From the cell containing the given text, extract its center point as (x, y) coordinate. 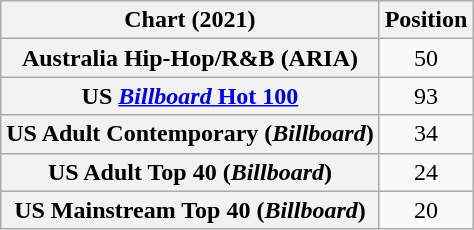
20 (426, 210)
93 (426, 96)
Australia Hip-Hop/R&B (ARIA) (190, 58)
24 (426, 172)
Position (426, 20)
50 (426, 58)
US Mainstream Top 40 (Billboard) (190, 210)
US Adult Top 40 (Billboard) (190, 172)
US Adult Contemporary (Billboard) (190, 134)
US Billboard Hot 100 (190, 96)
34 (426, 134)
Chart (2021) (190, 20)
